Scan for the cell matching the given text and deliver its [x, y] coordinate at center. 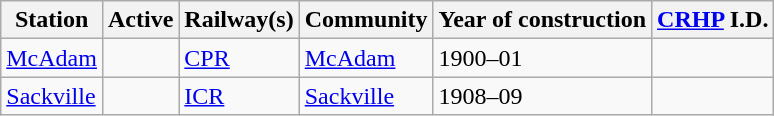
1908–09 [542, 96]
ICR [239, 96]
Railway(s) [239, 20]
CRHP I.D. [713, 20]
CPR [239, 58]
Community [366, 20]
Year of construction [542, 20]
Station [52, 20]
1900–01 [542, 58]
Active [140, 20]
